Output the [X, Y] coordinate of the center of the cell containing the given text.  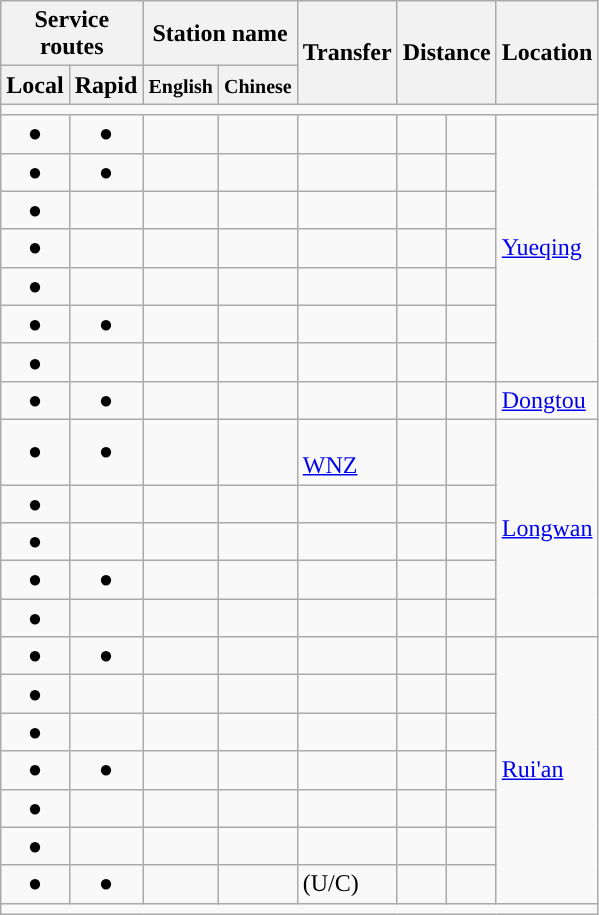
WNZ [347, 452]
Rapid [106, 85]
Station name [220, 34]
(U/C) [347, 884]
Longwan [547, 528]
Chinese [258, 85]
Rui'an [547, 770]
Yueqing [547, 248]
Local [35, 85]
English [181, 85]
Transfer [347, 52]
Serviceroutes [72, 34]
Location [547, 52]
Dongtou [547, 400]
Distance [446, 52]
